Capture the cell that displays the provided text and extract its [x, y] central coordinate. 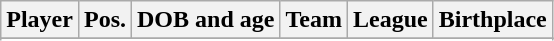
Team [314, 20]
DOB and age [206, 20]
League [390, 20]
Pos. [104, 20]
Player [40, 20]
Birthplace [492, 20]
